Return [X, Y] of the center of cell containing provided text 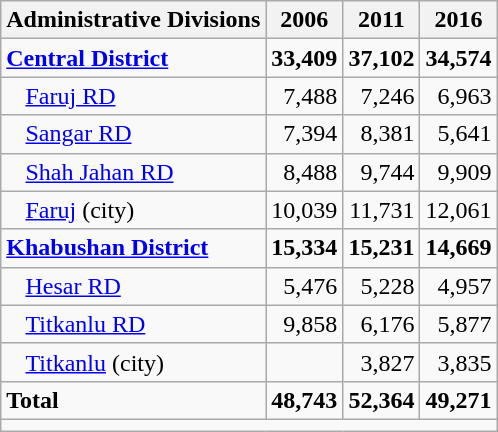
Shah Jahan RD [134, 172]
5,641 [458, 134]
52,364 [382, 400]
9,858 [304, 324]
3,835 [458, 362]
48,743 [304, 400]
Titkanlu RD [134, 324]
4,957 [458, 286]
6,176 [382, 324]
15,231 [382, 248]
Hesar RD [134, 286]
Sangar RD [134, 134]
5,877 [458, 324]
49,271 [458, 400]
7,394 [304, 134]
14,669 [458, 248]
Faruj RD [134, 96]
33,409 [304, 58]
Titkanlu (city) [134, 362]
6,963 [458, 96]
Khabushan District [134, 248]
Total [134, 400]
5,228 [382, 286]
2006 [304, 20]
8,488 [304, 172]
37,102 [382, 58]
Administrative Divisions [134, 20]
34,574 [458, 58]
8,381 [382, 134]
12,061 [458, 210]
11,731 [382, 210]
9,744 [382, 172]
Faruj (city) [134, 210]
15,334 [304, 248]
10,039 [304, 210]
3,827 [382, 362]
2011 [382, 20]
7,488 [304, 96]
9,909 [458, 172]
5,476 [304, 286]
2016 [458, 20]
Central District [134, 58]
7,246 [382, 96]
